Scan for the cell matching the given text and deliver its (X, Y) coordinate at center. 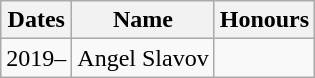
Honours (264, 20)
2019– (36, 58)
Angel Slavov (143, 58)
Name (143, 20)
Dates (36, 20)
